Pinpoint the cell where the given text exists, returning its (X, Y) midpoint coordinate. 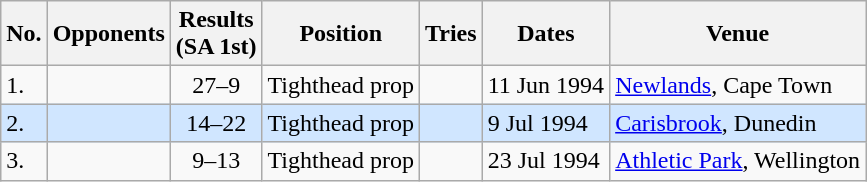
9 Jul 1994 (546, 123)
Opponents (108, 34)
3. (24, 161)
Position (341, 34)
1. (24, 85)
Athletic Park, Wellington (738, 161)
Newlands, Cape Town (738, 85)
Carisbrook, Dunedin (738, 123)
Venue (738, 34)
23 Jul 1994 (546, 161)
2. (24, 123)
11 Jun 1994 (546, 85)
Tries (452, 34)
27–9 (216, 85)
No. (24, 34)
9–13 (216, 161)
Dates (546, 34)
14–22 (216, 123)
Results(SA 1st) (216, 34)
